Scan for the cell matching the given text and deliver its (x, y) coordinate at center. 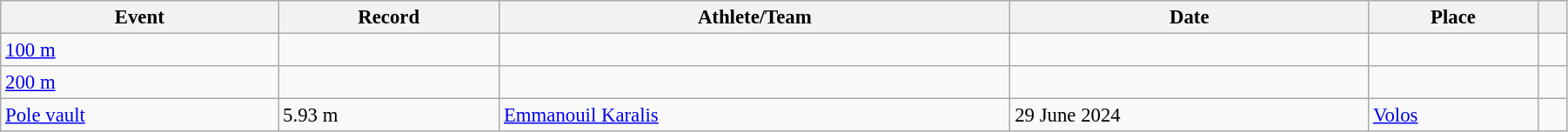
Record (389, 17)
Pole vault (139, 115)
200 m (139, 82)
29 June 2024 (1189, 115)
5.93 m (389, 115)
Emmanouil Karalis (755, 115)
Athlete/Team (755, 17)
Place (1453, 17)
Date (1189, 17)
Event (139, 17)
Volos (1453, 115)
100 m (139, 50)
